Search for the cell housing the specified text and yield its [x, y] center coordinate. 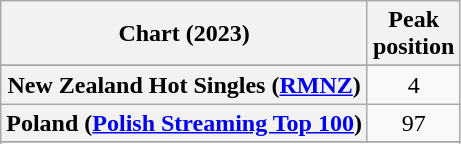
Peakposition [413, 34]
97 [413, 123]
Chart (2023) [184, 34]
4 [413, 85]
New Zealand Hot Singles (RMNZ) [184, 85]
Poland (Polish Streaming Top 100) [184, 123]
